Capture the cell that displays the provided text and extract its (x, y) central coordinate. 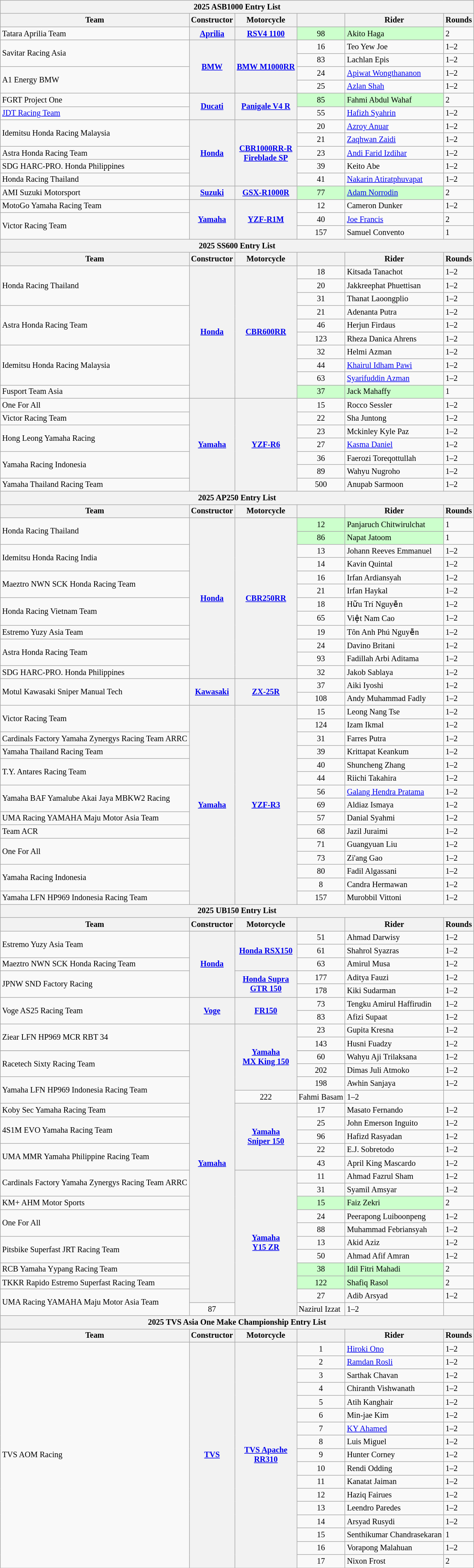
YZF-R1M (266, 219)
Ziear LFN HP969 MCR RBT 34 (95, 1037)
Adib Arsyad (394, 1296)
Samuel Convento (394, 232)
Peerapong Luiboonpeng (394, 1216)
Ducati (212, 106)
Honda SupraGTR 150 (266, 984)
Chiranth Vishwanath (394, 1389)
60 (321, 1057)
3 (321, 1375)
Sarthak Chavan (394, 1375)
89 (321, 471)
Shahrol Syazras (394, 951)
Awhin Sanjaya (394, 1083)
38 (321, 1269)
KY Ahamed (394, 1428)
Farres Putra (394, 738)
RSV4 1100 (266, 34)
Shafiq Rasol (394, 1283)
80 (321, 871)
JDT Racing Team (95, 113)
198 (321, 1083)
202 (321, 1070)
Krittapat Keankum (394, 752)
Wahyu Aji Trilaksana (394, 1057)
Joe Francis (394, 219)
Vorapong Malahuan (394, 1548)
Ahmad Fazrul Sham (394, 1176)
2025 AP250 Entry List (237, 498)
98 (321, 34)
Adam Norrodin (394, 193)
Motul Kawasaki Sniper Manual Tech (95, 692)
Idemitsu Honda Racing India (95, 557)
Luis Miguel (394, 1442)
Jack Mahaffy (394, 392)
Anupab Sarmoon (394, 485)
Nazirul Izzat (321, 1309)
50 (321, 1256)
Jakkreephat Phuettisan (394, 285)
Hiroki Ono (394, 1349)
UMA MMR Yamaha Philippine Racing Team (95, 1156)
CBR1000RR-R Fireblade SP (266, 153)
Zi'ang Gao (394, 858)
Izam Ikmal (394, 725)
Kasma Daniel (394, 445)
Riichi Takahira (394, 778)
Panjaruch Chitwirulchat (394, 524)
TVS (212, 1455)
2025 TVS Asia One Make Championship Entry List (237, 1322)
65 (321, 618)
YamahaSniper 150 (266, 1136)
222 (266, 1097)
Atih Kanghair (394, 1402)
Muhammad Febriansyah (394, 1229)
T.Y. Antares Racing Team (95, 771)
9 (321, 1455)
YZF-R6 (266, 445)
Jazil Juraimi (394, 832)
Voge AS25 Racing Team (95, 1010)
CBR600RR (266, 332)
56 (321, 792)
Tatara Aprilia Team (95, 34)
Keito Abe (394, 166)
Davino Britani (394, 645)
Lachlan Epis (394, 60)
6 (321, 1415)
Husni Fuadzy (394, 1044)
Yamaha BAF Yamalube Akai Jaya MBKW2 Racing (95, 798)
Racetech Sixty Racing Team (95, 1064)
55 (321, 113)
Tengku Amirul Haffirudin (394, 1004)
Murobbil Vittoni (394, 898)
April King Mascardo (394, 1163)
Galang Hendra Pratama (394, 792)
Min-jae Kim (394, 1415)
ZX-25R (266, 692)
85 (321, 100)
CBR250RR (266, 598)
Danial Syahmi (394, 818)
AMI Suzuki Motorsport (95, 193)
Akid Aziz (394, 1243)
96 (321, 1137)
Nakarin Atiratphuvapat (394, 179)
Koby Sec Yamaha Racing Team (95, 1110)
500 (321, 485)
177 (321, 977)
Rocco Sessler (394, 405)
YamahaY15 ZR (266, 1243)
Zaqhwan Zaidi (394, 140)
GSX-R1000R (266, 193)
Dimas Juli Atmoko (394, 1070)
Jakob Sablaya (394, 672)
Hafizh Syahrin (394, 113)
Apiwat Wongthananon (394, 73)
Kiki Sudarman (394, 990)
Syarifuddin Azman (394, 378)
Honda Racing Vietnam Team (95, 611)
Hong Leong Yamaha Racing (95, 438)
Akito Haga (394, 34)
Fadil Algassani (394, 871)
Rendi Odding (394, 1468)
124 (321, 725)
Helmi Azman (394, 352)
Ahmad Darwisy (394, 938)
Senthikumar Chandrasekaran (394, 1534)
Aprilia (212, 34)
4 (321, 1389)
Panigale V4 R (266, 106)
Hữu Trí Nguyễn (394, 604)
Azlan Shah (394, 86)
MotoGo Yamaha Racing Team (95, 206)
2025 UB150 Entry List (237, 911)
108 (321, 699)
Irfan Ardiansyah (394, 578)
FGRT Project One (95, 100)
69 (321, 805)
A1 Energy BMW (95, 80)
YamahaMX King 150 (266, 1057)
123 (321, 339)
Kitsada Tanachot (394, 272)
TVS ApacheRR310 (266, 1455)
Nixon Frost (394, 1561)
Sha Juntong (394, 418)
Andy Muhammad Fadly (394, 699)
51 (321, 938)
Arsyad Rusydi (394, 1521)
Suzuki (212, 193)
Afizi Supaat (394, 1017)
Việt Nam Cao (394, 618)
5 (321, 1402)
Team ACR (95, 832)
Fahmi Abdul Wahaf (394, 100)
Hafizd Rasyadan (394, 1137)
Idil Fitri Mahadi (394, 1269)
Irfan Haykal (394, 591)
86 (321, 538)
Aiki Iyoshi (394, 685)
Cameron Dunker (394, 206)
Rheza Danica Ahrens (394, 339)
Masato Fernando (394, 1110)
36 (321, 458)
Guangyuan Liu (394, 845)
Aditya Fauzi (394, 977)
JPNW SND Factory Racing (95, 984)
41 (321, 179)
Syamil Amsyar (394, 1190)
E.J. Sobretodo (394, 1150)
Fadillah Arbi Aditama (394, 659)
Faerozi Toreqottullah (394, 458)
Kavin Quintal (394, 564)
68 (321, 832)
Wahyu Nugroho (394, 471)
Fahmi Basam (321, 1097)
Haziq Fairues (394, 1495)
Azroy Anuar (394, 126)
57 (321, 818)
Fusport Team Asia (95, 392)
4S1M EVO Yamaha Racing Team (95, 1130)
77 (321, 193)
Johann Reeves Emmanuel (394, 551)
BMW M1000RR (266, 66)
Thanat Laoongplio (394, 299)
Herjun Firdaus (394, 325)
71 (321, 845)
Honda RSX150 (266, 951)
46 (321, 325)
FR150 (266, 1010)
Shuncheng Zhang (394, 765)
122 (321, 1283)
Hunter Corney (394, 1455)
Aldiaz Ismaya (394, 805)
143 (321, 1044)
RCB Yamaha Yypang Racing Team (95, 1269)
Andi Farid Izdihar (394, 153)
Tôn Anh Phú Nguyễn (394, 632)
61 (321, 951)
BMW (212, 66)
10 (321, 1468)
88 (321, 1229)
Gupita Kresna (394, 1030)
2025 SS600 Entry List (237, 246)
19 (321, 632)
Ramdan Rosli (394, 1362)
Napat Jatoom (394, 538)
Amirul Musa (394, 964)
Faiz Zekri (394, 1203)
2025 ASB1000 Entry List (237, 7)
Mckinley Kyle Paz (394, 431)
Ahmad Afif Amran (394, 1256)
YZF-R3 (266, 805)
Teo Yew Joe (394, 47)
7 (321, 1428)
178 (321, 990)
Kanatat Jaiman (394, 1482)
Candra Hermawan (394, 884)
43 (321, 1163)
Pitsbike Superfast JRT Racing Team (95, 1249)
KM+ AHM Motor Sports (95, 1203)
Leendro Paredes (394, 1508)
Khairul Idham Pawi (394, 365)
John Emerson Inguito (394, 1123)
Voge (212, 1010)
87 (212, 1309)
TVS AOM Racing (95, 1455)
Savitar Racing Asia (95, 53)
TKKR Rapido Estremo Superfast Racing Team (95, 1283)
93 (321, 659)
Adenanta Putra (394, 312)
Leong Nang Tse (394, 712)
Kawasaki (212, 692)
